From the cell containing the given text, extract its center point as [x, y] coordinate. 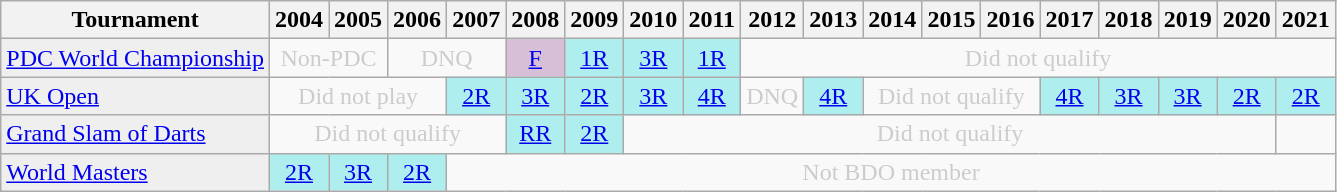
UK Open [136, 96]
Grand Slam of Darts [136, 134]
2019 [1188, 20]
2018 [1128, 20]
2008 [536, 20]
Non-PDC [328, 58]
2014 [892, 20]
2009 [594, 20]
World Masters [136, 172]
F [536, 58]
2010 [654, 20]
PDC World Championship [136, 58]
2020 [1246, 20]
2016 [1010, 20]
Not BDO member [892, 172]
2017 [1070, 20]
2005 [358, 20]
2021 [1306, 20]
Tournament [136, 20]
2006 [418, 20]
2015 [952, 20]
Did not play [358, 96]
2013 [834, 20]
RR [536, 134]
2004 [298, 20]
2012 [772, 20]
2007 [476, 20]
2011 [712, 20]
